Locate the cell with the specified text and output its [X, Y] center coordinate. 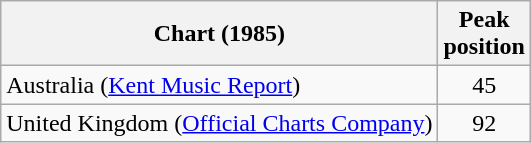
Chart (1985) [220, 34]
Peakposition [484, 34]
United Kingdom (Official Charts Company) [220, 123]
Australia (Kent Music Report) [220, 85]
45 [484, 85]
92 [484, 123]
